For the text-containing cell, return its midpoint in [X, Y] coordinate format. 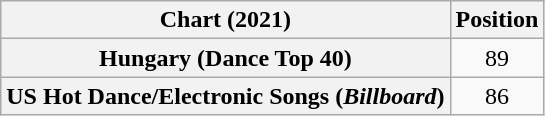
Position [497, 20]
Hungary (Dance Top 40) [226, 58]
US Hot Dance/Electronic Songs (Billboard) [226, 96]
Chart (2021) [226, 20]
89 [497, 58]
86 [497, 96]
